Return (x, y) of the center of cell containing provided text 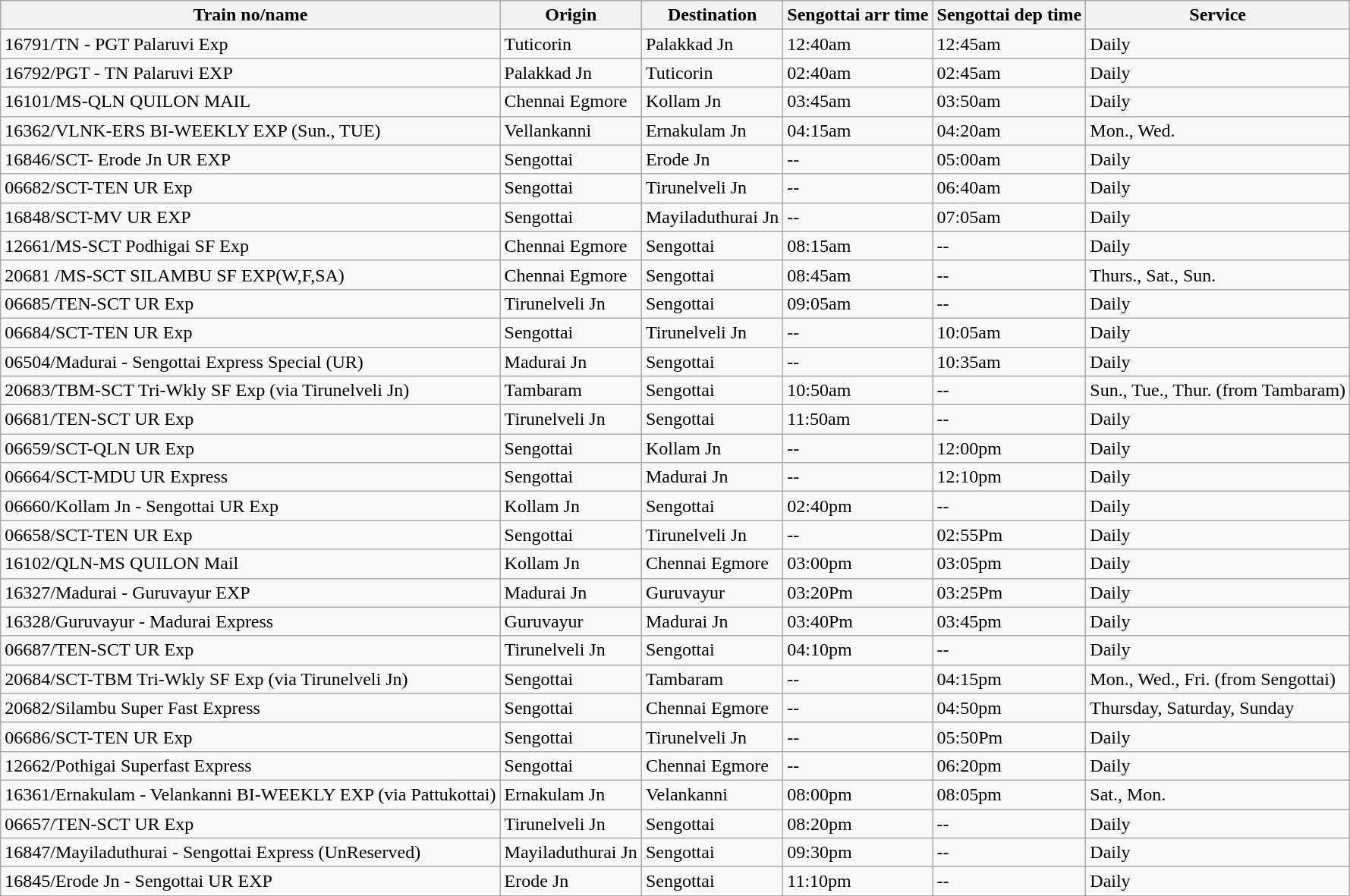
16102/QLN-MS QUILON Mail (250, 564)
Sengottai dep time (1009, 15)
Thursday, Saturday, Sunday (1218, 708)
08:05pm (1009, 794)
Thurs., Sat., Sun. (1218, 275)
16848/SCT-MV UR EXP (250, 217)
04:15pm (1009, 679)
20681 /MS-SCT SILAMBU SF EXP(W,F,SA) (250, 275)
06:40am (1009, 188)
Sat., Mon. (1218, 794)
12:45am (1009, 44)
06658/SCT-TEN UR Exp (250, 535)
06687/TEN-SCT UR Exp (250, 650)
07:05am (1009, 217)
03:00pm (858, 564)
04:20am (1009, 130)
11:50am (858, 420)
04:50pm (1009, 708)
02:55Pm (1009, 535)
12661/MS-SCT Podhigai SF Exp (250, 246)
06504/Madurai - Sengottai Express Special (UR) (250, 362)
06659/SCT-QLN UR Exp (250, 448)
Origin (571, 15)
Service (1218, 15)
03:25Pm (1009, 593)
03:45am (858, 102)
16845/Erode Jn - Sengottai UR EXP (250, 882)
10:05am (1009, 332)
06684/SCT-TEN UR Exp (250, 332)
04:10pm (858, 650)
Train no/name (250, 15)
16791/TN - PGT Palaruvi Exp (250, 44)
16328/Guruvayur - Madurai Express (250, 621)
20683/TBM-SCT Tri-Wkly SF Exp (via Tirunelveli Jn) (250, 391)
06657/TEN-SCT UR Exp (250, 823)
10:35am (1009, 362)
20682/Silambu Super Fast Express (250, 708)
05:00am (1009, 159)
12:00pm (1009, 448)
10:50am (858, 391)
06664/SCT-MDU UR Express (250, 477)
06685/TEN-SCT UR Exp (250, 303)
11:10pm (858, 882)
03:45pm (1009, 621)
05:50Pm (1009, 737)
04:15am (858, 130)
08:15am (858, 246)
16847/Mayiladuthurai - Sengottai Express (UnReserved) (250, 853)
06:20pm (1009, 766)
06660/Kollam Jn - Sengottai UR Exp (250, 506)
12:40am (858, 44)
16792/PGT - TN Palaruvi EXP (250, 73)
Destination (712, 15)
16361/Ernakulam - Velankanni BI-WEEKLY EXP (via Pattukottai) (250, 794)
06686/SCT-TEN UR Exp (250, 737)
09:05am (858, 303)
20684/SCT-TBM Tri-Wkly SF Exp (via Tirunelveli Jn) (250, 679)
09:30pm (858, 853)
16846/SCT- Erode Jn UR EXP (250, 159)
03:20Pm (858, 593)
08:00pm (858, 794)
Mon., Wed. (1218, 130)
16362/VLNK-ERS BI-WEEKLY EXP (Sun., TUE) (250, 130)
Vellankanni (571, 130)
Mon., Wed., Fri. (from Sengottai) (1218, 679)
12:10pm (1009, 477)
03:40Pm (858, 621)
Sun., Tue., Thur. (from Tambaram) (1218, 391)
03:50am (1009, 102)
Velankanni (712, 794)
08:45am (858, 275)
06681/TEN-SCT UR Exp (250, 420)
06682/SCT-TEN UR Exp (250, 188)
Sengottai arr time (858, 15)
08:20pm (858, 823)
02:40am (858, 73)
16327/Madurai - Guruvayur EXP (250, 593)
16101/MS-QLN QUILON MAIL (250, 102)
02:45am (1009, 73)
02:40pm (858, 506)
03:05pm (1009, 564)
12662/Pothigai Superfast Express (250, 766)
